Scan for the cell matching the given text and deliver its (x, y) coordinate at center. 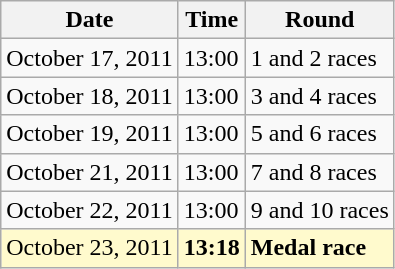
October 22, 2011 (90, 210)
October 21, 2011 (90, 172)
October 17, 2011 (90, 58)
October 18, 2011 (90, 96)
13:18 (212, 248)
9 and 10 races (320, 210)
1 and 2 races (320, 58)
October 19, 2011 (90, 134)
Medal race (320, 248)
Round (320, 20)
Date (90, 20)
October 23, 2011 (90, 248)
7 and 8 races (320, 172)
5 and 6 races (320, 134)
3 and 4 races (320, 96)
Time (212, 20)
